Detect which cell encompasses the target text, then output its [X, Y] center coordinate. 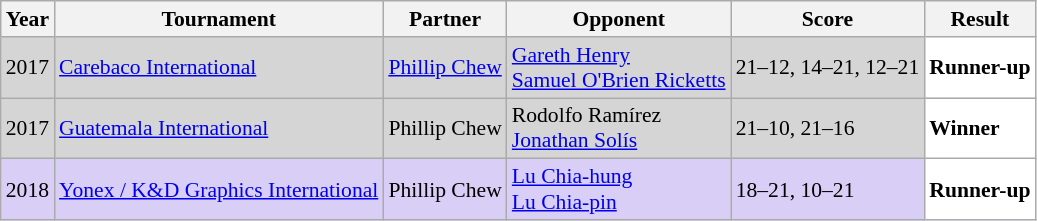
Lu Chia-hung Lu Chia-pin [619, 190]
21–10, 21–16 [828, 128]
21–12, 14–21, 12–21 [828, 68]
Tournament [218, 19]
Gareth Henry Samuel O'Brien Ricketts [619, 68]
Result [980, 19]
Year [28, 19]
18–21, 10–21 [828, 190]
Winner [980, 128]
Opponent [619, 19]
Rodolfo Ramírez Jonathan Solís [619, 128]
Partner [444, 19]
Score [828, 19]
2018 [28, 190]
Carebaco International [218, 68]
Yonex / K&D Graphics International [218, 190]
Guatemala International [218, 128]
